Find where the given text appears and provide that cell's center as [x, y] coordinate. 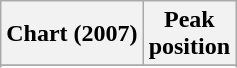
Peak position [189, 34]
Chart (2007) [72, 34]
